Extract the (x, y) coordinate from the center of the cell holding the provided text.  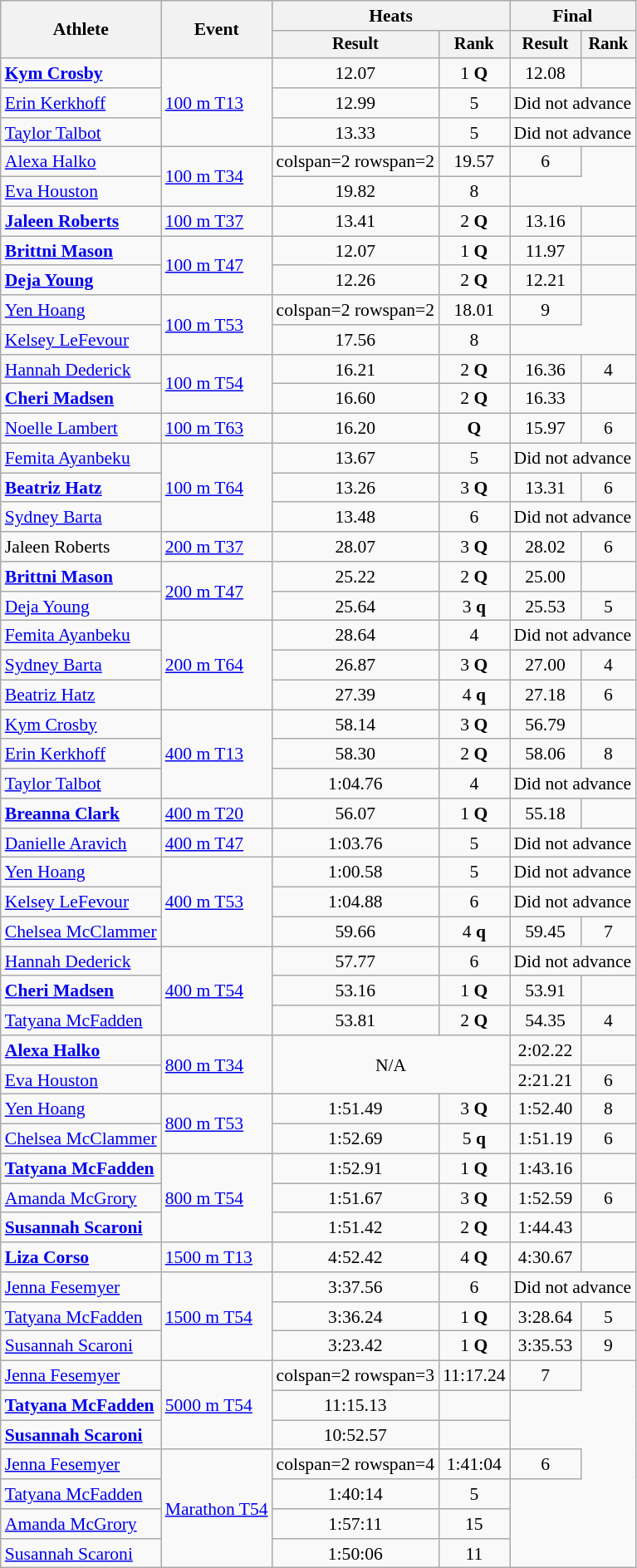
15.97 (546, 429)
1:52.91 (355, 1169)
12.08 (546, 73)
19.57 (473, 162)
25.00 (546, 577)
56.79 (546, 725)
400 m T13 (217, 755)
3:35.53 (546, 1346)
3:37.56 (355, 1287)
100 m T54 (217, 384)
800 m T34 (217, 1065)
4:30.67 (546, 1257)
1:44.43 (546, 1228)
Event (217, 30)
100 m T63 (217, 429)
Danielle Aravich (81, 843)
13.41 (355, 222)
15 (473, 1524)
13.33 (355, 133)
53.16 (355, 991)
57.77 (355, 961)
27.00 (546, 666)
1:51.67 (355, 1198)
400 m T53 (217, 902)
400 m T47 (217, 843)
12.26 (355, 281)
1:43.16 (546, 1169)
27.18 (546, 696)
13.67 (355, 459)
5 q (473, 1139)
12.21 (546, 281)
13.16 (546, 222)
1:52.69 (355, 1139)
16.36 (546, 370)
1:41:04 (473, 1465)
16.33 (546, 399)
18.01 (473, 310)
12.99 (355, 103)
200 m T47 (217, 592)
Athlete (81, 30)
13.31 (546, 488)
1500 m T13 (217, 1257)
11.97 (546, 251)
colspan=2 rowspan=3 (355, 1376)
5000 m T54 (217, 1406)
200 m T37 (217, 547)
1:40:14 (355, 1494)
53.81 (355, 1020)
400 m T54 (217, 990)
100 m T64 (217, 489)
3:36.24 (355, 1317)
13.26 (355, 488)
1:57:11 (355, 1524)
11:17.24 (473, 1376)
1500 m T54 (217, 1316)
200 m T64 (217, 665)
1:52.59 (546, 1198)
Heats (391, 16)
Liza Corso (81, 1257)
Q (473, 429)
3:28.64 (546, 1317)
25.22 (355, 577)
N/A (391, 1065)
1:04.88 (355, 902)
16.60 (355, 399)
1:51.49 (355, 1109)
13.48 (355, 518)
27.39 (355, 696)
19.82 (355, 192)
Marathon T54 (217, 1509)
58.30 (355, 755)
Final (573, 16)
56.07 (355, 813)
Breanna Clark (81, 813)
100 m T37 (217, 222)
25.53 (546, 607)
100 m T53 (217, 324)
2:21.21 (546, 1080)
28.64 (355, 636)
4:52.42 (355, 1257)
10:52.57 (355, 1435)
54.35 (546, 1020)
100 m T13 (217, 103)
59.45 (546, 932)
800 m T54 (217, 1198)
16.20 (355, 429)
100 m T34 (217, 176)
1:51.19 (546, 1139)
800 m T53 (217, 1123)
53.91 (546, 991)
16.21 (355, 370)
28.02 (546, 547)
colspan=2 rowspan=4 (355, 1465)
1:00.58 (355, 872)
59.66 (355, 932)
25.64 (355, 607)
1:03.76 (355, 843)
4 Q (473, 1257)
3 q (473, 607)
28.07 (355, 547)
55.18 (546, 813)
58.14 (355, 725)
2:02.22 (546, 1050)
Noelle Lambert (81, 429)
1:04.76 (355, 784)
58.06 (546, 755)
3:23.42 (355, 1346)
17.56 (355, 340)
1:52.40 (546, 1109)
11:15.13 (355, 1406)
26.87 (355, 666)
1:51.42 (355, 1228)
100 m T47 (217, 266)
400 m T20 (217, 813)
